Return (x, y) of the center of cell containing provided text 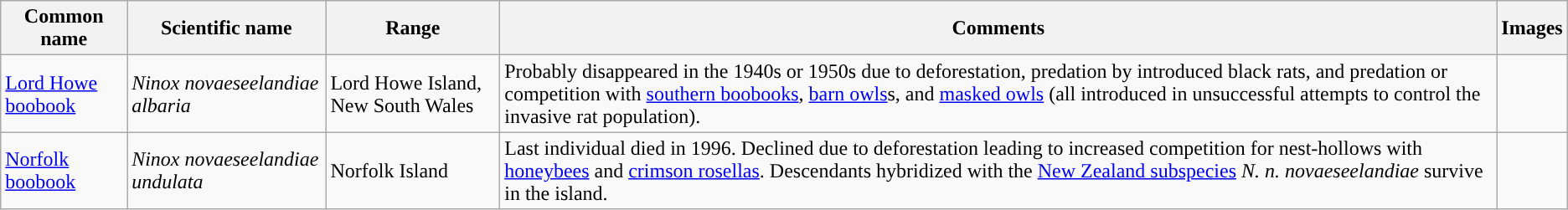
Lord Howe boobook (64, 94)
Lord Howe Island, New South Wales (413, 94)
Norfolk boobook (64, 171)
Images (1532, 28)
Common name (64, 28)
Range (413, 28)
Norfolk Island (413, 171)
Scientific name (226, 28)
Comments (998, 28)
Ninox novaeseelandiae albaria (226, 94)
Ninox novaeseelandiae undulata (226, 171)
